Locate the cell with the specified text and output its [X, Y] center coordinate. 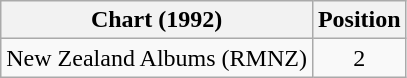
New Zealand Albums (RMNZ) [157, 58]
Position [359, 20]
2 [359, 58]
Chart (1992) [157, 20]
